Return the [X, Y] coordinate for the center point of the cell that contains the specified text.  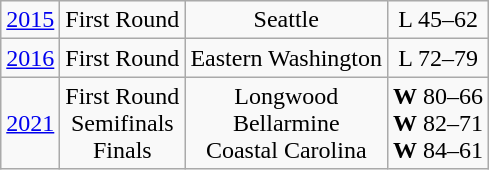
Eastern Washington [286, 58]
W 80–66W 82–71 W 84–61 [438, 123]
First RoundSemifinalsFinals [122, 123]
L 45–62 [438, 20]
Seattle [286, 20]
2015 [30, 20]
2021 [30, 123]
2016 [30, 58]
LongwoodBellarmineCoastal Carolina [286, 123]
L 72–79 [438, 58]
